Capture the cell that displays the provided text and extract its (x, y) central coordinate. 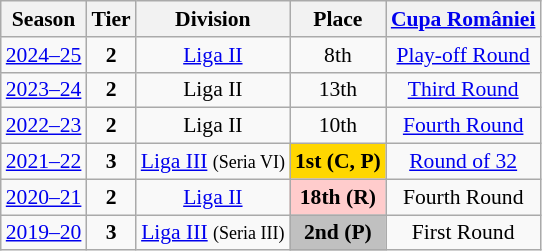
First Round (464, 233)
Play-off Round (464, 55)
2022–23 (44, 126)
Division (213, 19)
2019–20 (44, 233)
8th (338, 55)
Season (44, 19)
Tier (110, 19)
Liga III (Seria VI) (213, 162)
2021–22 (44, 162)
Third Round (464, 90)
18th (R) (338, 197)
Round of 32 (464, 162)
Place (338, 19)
13th (338, 90)
2023–24 (44, 90)
2nd (P) (338, 233)
Cupa României (464, 19)
1st (C, P) (338, 162)
2020–21 (44, 197)
Liga III (Seria III) (213, 233)
2024–25 (44, 55)
10th (338, 126)
